Provide the (X, Y) coordinate of the cell's center where the given text is located.  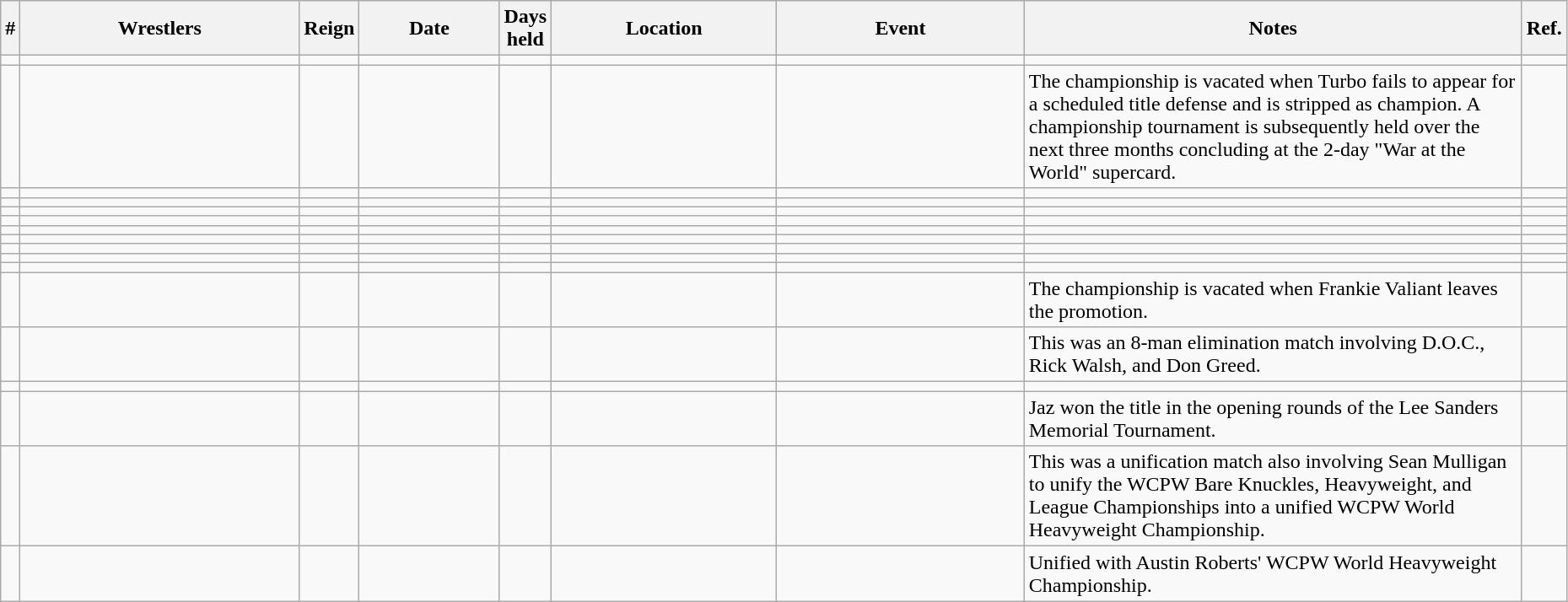
Reign (329, 29)
Unified with Austin Roberts' WCPW World Heavyweight Championship. (1273, 573)
Daysheld (525, 29)
Date (429, 29)
# (10, 29)
Ref. (1544, 29)
Jaz won the title in the opening rounds of the Lee Sanders Memorial Tournament. (1273, 418)
Location (665, 29)
Notes (1273, 29)
Wrestlers (160, 29)
Event (901, 29)
The championship is vacated when Frankie Valiant leaves the promotion. (1273, 298)
This was an 8-man elimination match involving D.O.C., Rick Walsh, and Don Greed. (1273, 354)
